Output the (X, Y) coordinate of the center of the cell containing the given text.  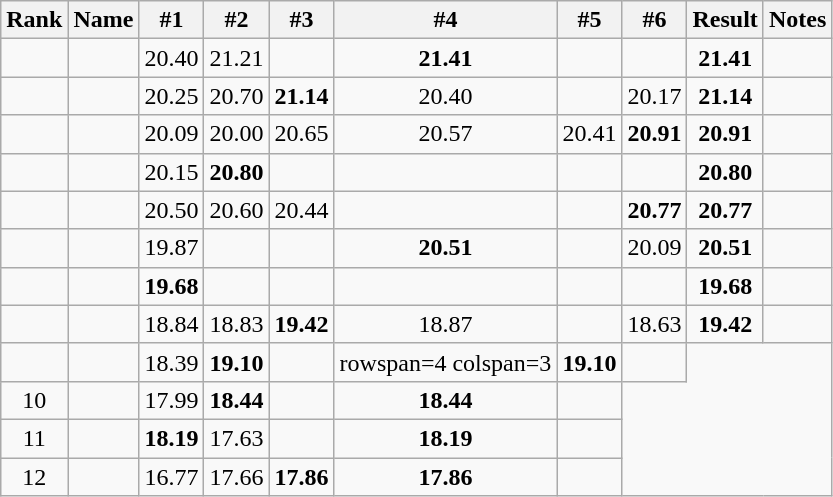
20.65 (302, 134)
#5 (590, 20)
10 (34, 400)
18.84 (172, 324)
Name (104, 20)
#2 (236, 20)
20.60 (236, 210)
20.44 (302, 210)
Result (725, 20)
17.66 (236, 477)
17.63 (236, 438)
12 (34, 477)
20.17 (654, 96)
18.83 (236, 324)
20.50 (172, 210)
#6 (654, 20)
#3 (302, 20)
20.57 (446, 134)
18.63 (654, 324)
rowspan=4 colspan=3 (446, 362)
#1 (172, 20)
20.00 (236, 134)
20.15 (172, 172)
Notes (797, 20)
11 (34, 438)
19.87 (172, 248)
20.41 (590, 134)
20.25 (172, 96)
Rank (34, 20)
21.21 (236, 58)
#4 (446, 20)
17.99 (172, 400)
18.39 (172, 362)
20.70 (236, 96)
18.87 (446, 324)
16.77 (172, 477)
